Extract the (x, y) coordinate from the center of the cell holding the provided text.  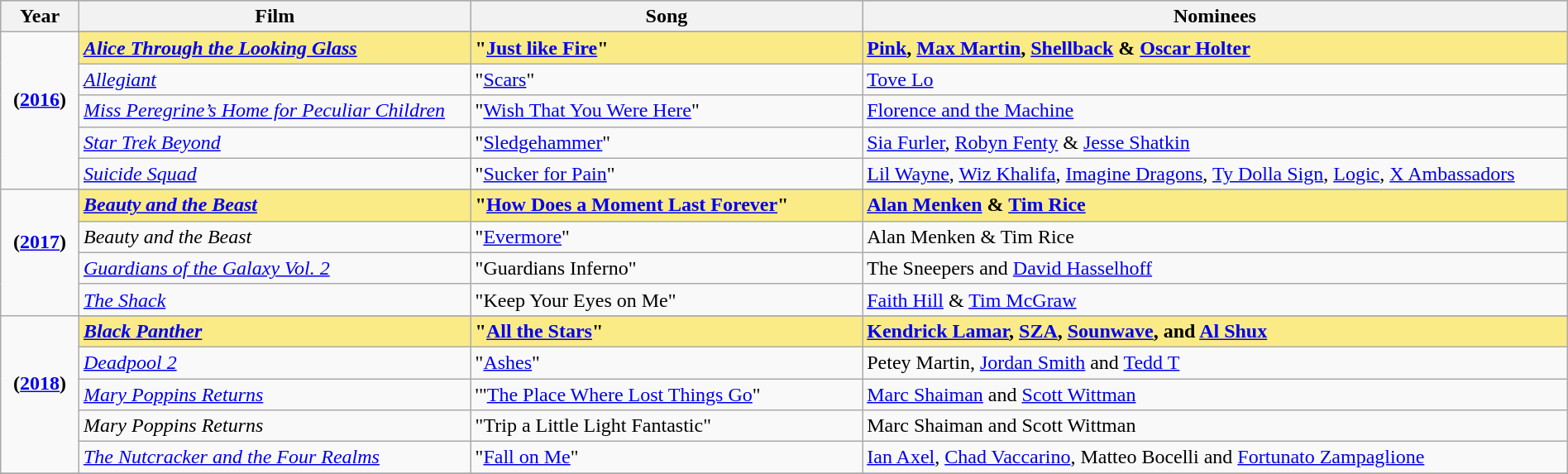
Nominees (1216, 17)
"Evermore" (667, 237)
"Fall on Me" (667, 457)
(2018) (40, 394)
Sia Furler, Robyn Fenty & Jesse Shatkin (1216, 142)
"Just like Fire" (667, 48)
Pink, Max Martin, Shellback & Oscar Holter (1216, 48)
The Shack (275, 299)
"How Does a Moment Last Forever" (667, 205)
Kendrick Lamar, SZA, Sounwave, and Al Shux (1216, 331)
The Sneepers and David Hasselhoff (1216, 268)
'"The Place Where Lost Things Go" (667, 395)
Deadpool 2 (275, 362)
Miss Peregrine’s Home for Peculiar Children (275, 111)
Florence and the Machine (1216, 111)
"Guardians Inferno" (667, 268)
Alice Through the Looking Glass (275, 48)
(2017) (40, 252)
Lil Wayne, Wiz Khalifa, Imagine Dragons, Ty Dolla Sign, Logic, X Ambassadors (1216, 174)
"Sucker for Pain" (667, 174)
"Wish That You Were Here" (667, 111)
Year (40, 17)
(2016) (40, 111)
Film (275, 17)
Tove Lo (1216, 79)
Ian Axel, Chad Vaccarino, Matteo Bocelli and Fortunato Zampaglione (1216, 457)
"Sledgehammer" (667, 142)
Guardians of the Galaxy Vol. 2 (275, 268)
Allegiant (275, 79)
Suicide Squad (275, 174)
The Nutcracker and the Four Realms (275, 457)
"All the Stars" (667, 331)
"Trip a Little Light Fantastic" (667, 426)
Song (667, 17)
Star Trek Beyond (275, 142)
"Ashes" (667, 362)
Black Panther (275, 331)
Faith Hill & Tim McGraw (1216, 299)
Petey Martin, Jordan Smith and Tedd T (1216, 362)
"Scars" (667, 79)
"Keep Your Eyes on Me" (667, 299)
